Find where the given text appears and provide that cell's center as [X, Y] coordinate. 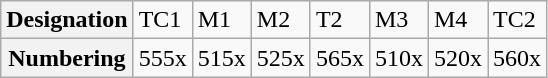
T2 [340, 20]
M4 [458, 20]
M2 [280, 20]
515x [222, 58]
Numbering [67, 58]
TC1 [162, 20]
Designation [67, 20]
510x [398, 58]
560x [518, 58]
555x [162, 58]
565x [340, 58]
M3 [398, 20]
525x [280, 58]
M1 [222, 20]
520x [458, 58]
TC2 [518, 20]
